Provide the [x, y] coordinate of the cell's center where the given text is located.  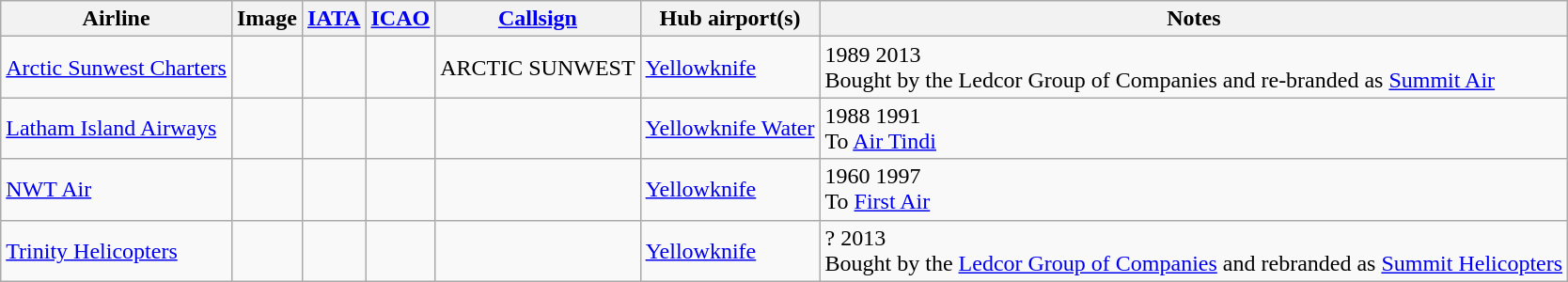
Yellowknife Water [729, 128]
ARCTIC SUNWEST [538, 68]
Notes [1194, 19]
NWT Air [117, 190]
Latham Island Airways [117, 128]
? 2013Bought by the Ledcor Group of Companies and rebranded as Summit Helicopters [1194, 250]
IATA [334, 19]
1960 1997To First Air [1194, 190]
Image [267, 19]
Arctic Sunwest Charters [117, 68]
Hub airport(s) [729, 19]
1989 2013Bought by the Ledcor Group of Companies and re-branded as Summit Air [1194, 68]
1988 1991To Air Tindi [1194, 128]
Trinity Helicopters [117, 250]
ICAO [400, 19]
Airline [117, 19]
Callsign [538, 19]
